Return the [x, y] coordinate for the center point of the cell that contains the specified text.  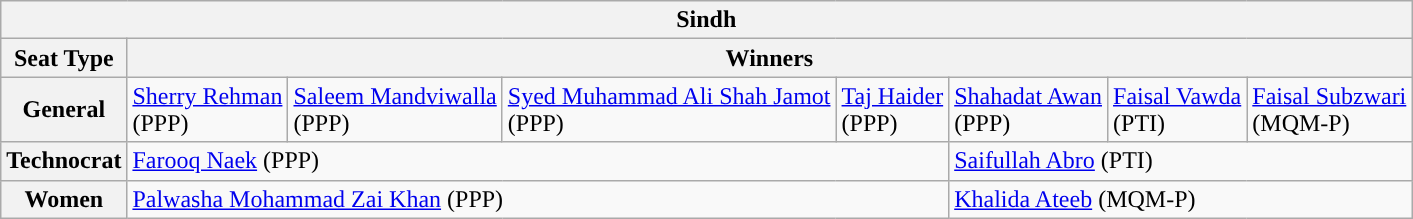
Saifullah Abro (PTI) [1180, 161]
Sherry Rehman(PPP) [208, 110]
Palwasha Mohammad Zai Khan (PPP) [538, 199]
Technocrat [64, 161]
Women [64, 199]
Syed Muhammad Ali Shah Jamot(PPP) [669, 110]
Faisal Subzwari(MQM-P) [1330, 110]
Sindh [706, 20]
Farooq Naek (PPP) [538, 161]
Faisal Vawda(PTI) [1178, 110]
Seat Type [64, 58]
Khalida Ateeb (MQM-P) [1180, 199]
Saleem Mandviwalla(PPP) [395, 110]
Taj Haider(PPP) [892, 110]
Winners [770, 58]
Shahadat Awan(PPP) [1028, 110]
General [64, 110]
